Identify which cell holds the provided text, then report its (x, y) central coordinate. 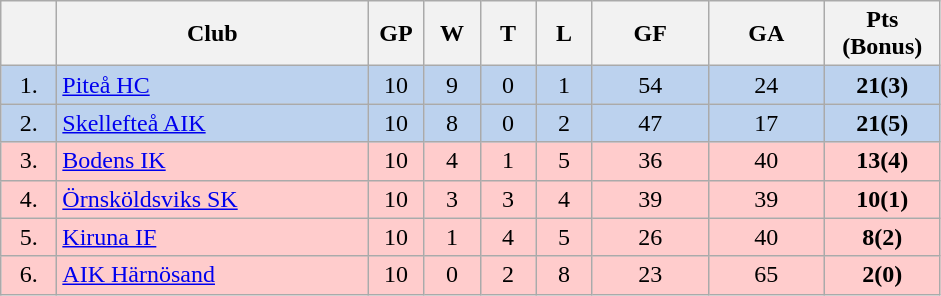
10(1) (882, 199)
17 (766, 123)
L (564, 34)
Piteå HC (212, 85)
GP (396, 34)
2. (29, 123)
GF (650, 34)
W (452, 34)
Skellefteå AIK (212, 123)
36 (650, 161)
AIK Härnösand (212, 275)
8(2) (882, 237)
54 (650, 85)
Pts (Bonus) (882, 34)
23 (650, 275)
1. (29, 85)
65 (766, 275)
Club (212, 34)
4. (29, 199)
13(4) (882, 161)
21(3) (882, 85)
Kiruna IF (212, 237)
2(0) (882, 275)
Örnsköldsviks SK (212, 199)
Bodens IK (212, 161)
24 (766, 85)
GA (766, 34)
9 (452, 85)
21(5) (882, 123)
6. (29, 275)
26 (650, 237)
T (508, 34)
5. (29, 237)
47 (650, 123)
3. (29, 161)
